Identify which cell holds the provided text, then report its [x, y] central coordinate. 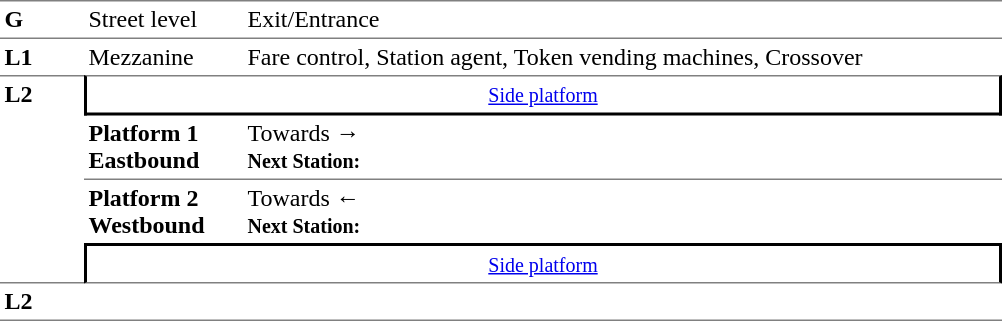
G [42, 20]
Towards → Next Station: [622, 148]
Towards ← Next Station: [622, 212]
Street level [164, 20]
Mezzanine [164, 57]
Platform 1Eastbound [164, 148]
L1 [42, 57]
L2 [42, 179]
Exit/Entrance [622, 20]
Platform 2Westbound [164, 212]
Fare control, Station agent, Token vending machines, Crossover [622, 57]
